Capture the cell that displays the provided text and extract its (X, Y) central coordinate. 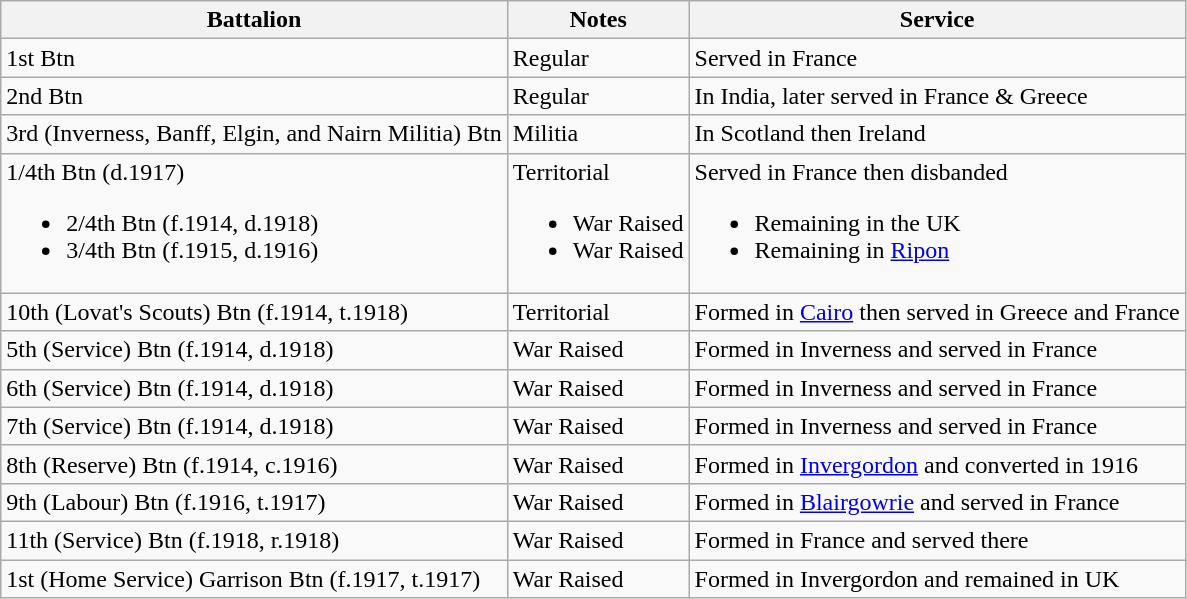
Formed in Cairo then served in Greece and France (937, 312)
1st (Home Service) Garrison Btn (f.1917, t.1917) (254, 579)
5th (Service) Btn (f.1914, d.1918) (254, 350)
Served in France (937, 58)
7th (Service) Btn (f.1914, d.1918) (254, 426)
In Scotland then Ireland (937, 134)
11th (Service) Btn (f.1918, r.1918) (254, 540)
Service (937, 20)
Formed in Invergordon and remained in UK (937, 579)
Territorial (598, 312)
3rd (Inverness, Banff, Elgin, and Nairn Militia) Btn (254, 134)
9th (Labour) Btn (f.1916, t.1917) (254, 502)
2nd Btn (254, 96)
Formed in Blairgowrie and served in France (937, 502)
10th (Lovat's Scouts) Btn (f.1914, t.1918) (254, 312)
TerritorialWar RaisedWar Raised (598, 223)
1/4th Btn (d.1917)2/4th Btn (f.1914, d.1918)3/4th Btn (f.1915, d.1916) (254, 223)
Notes (598, 20)
8th (Reserve) Btn (f.1914, c.1916) (254, 464)
6th (Service) Btn (f.1914, d.1918) (254, 388)
Formed in Invergordon and converted in 1916 (937, 464)
In India, later served in France & Greece (937, 96)
Formed in France and served there (937, 540)
Militia (598, 134)
Served in France then disbandedRemaining in the UKRemaining in Ripon (937, 223)
1st Btn (254, 58)
Battalion (254, 20)
